Identify which cell holds the provided text, then report its (x, y) central coordinate. 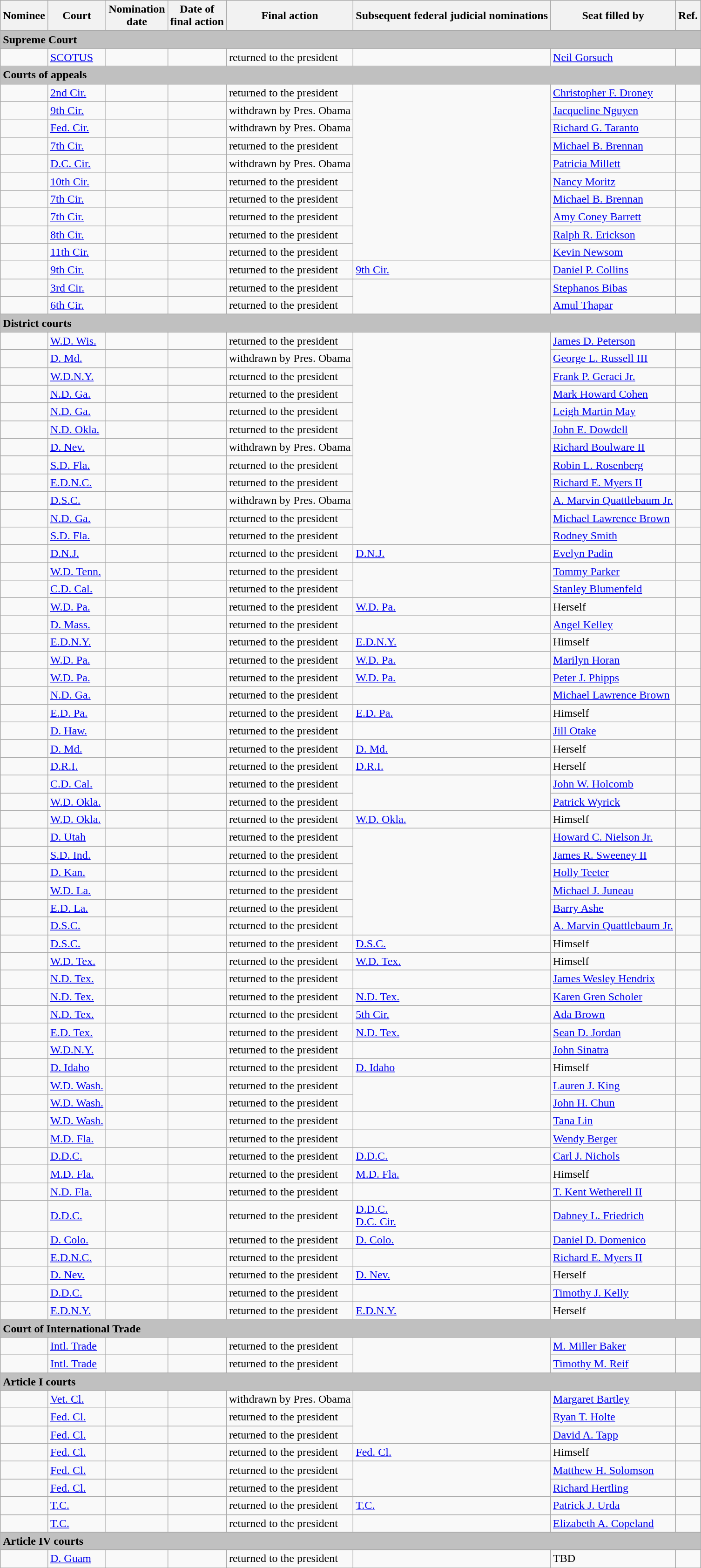
Amy Coney Barrett (613, 217)
M. Miller Baker (613, 1346)
Date offinal action (197, 16)
Court of International Trade (350, 1328)
James D. Peterson (613, 341)
D.C. Cir. (76, 163)
N.D. Okla. (76, 429)
Patrick J. Urda (613, 1506)
Robin L. Rosenberg (613, 465)
5th Cir. (452, 1014)
10th Cir. (76, 181)
District courts (350, 323)
Lauren J. King (613, 1086)
Dabney L. Friedrich (613, 1215)
Sean D. Jordan (613, 1032)
Article I courts (350, 1382)
Nominationdate (137, 16)
Richard Boulware II (613, 447)
E.D. La. (76, 908)
George L. Russell III (613, 359)
Tana Lin (613, 1121)
D. Haw. (76, 731)
Final action (290, 16)
Kevin Newsom (613, 252)
Neil Gorsuch (613, 57)
Ada Brown (613, 1014)
Fed. Cir. (76, 128)
Daniel D. Domenico (613, 1240)
TBD (613, 1559)
John Sinatra (613, 1050)
John E. Dowdell (613, 429)
D. Guam (76, 1559)
6th Cir. (76, 305)
Nancy Moritz (613, 181)
Timothy J. Kelly (613, 1293)
Subsequent federal judicial nominations (452, 16)
Article IV courts (350, 1541)
Ralph R. Erickson (613, 234)
Howard C. Nielson Jr. (613, 837)
Patricia Millett (613, 163)
W.D. Wis. (76, 341)
Court (76, 16)
Supreme Court (350, 40)
W.D. Tenn. (76, 571)
Barry Ashe (613, 908)
3rd Cir. (76, 288)
T. Kent Wetherell II (613, 1192)
W.D. La. (76, 890)
Jacqueline Nguyen (613, 110)
8th Cir. (76, 234)
Patrick Wyrick (613, 801)
James R. Sweeney II (613, 855)
Peter J. Phipps (613, 678)
Leigh Martin May (613, 412)
Richard Hertling (613, 1488)
Amul Thapar (613, 305)
Vet. Cl. (76, 1399)
Stephanos Bibas (613, 288)
Tommy Parker (613, 571)
11th Cir. (76, 252)
Daniel P. Collins (613, 270)
Matthew H. Solomson (613, 1470)
David A. Tapp (613, 1435)
Michael J. Juneau (613, 890)
Holly Teeter (613, 873)
S.D. Ind. (76, 855)
Christopher F. Droney (613, 93)
Stanley Blumenfeld (613, 589)
James Wesley Hendrix (613, 979)
N.D. Fla. (76, 1192)
Jill Otake (613, 731)
Frank P. Geraci Jr. (613, 376)
Ryan T. Holte (613, 1417)
Karen Gren Scholer (613, 997)
D. Mass. (76, 624)
D.D.C. D.C. Cir. (452, 1215)
Nominee (24, 16)
D. Utah (76, 837)
Marilyn Horan (613, 660)
Evelyn Padin (613, 554)
Ref. (688, 16)
Courts of appeals (350, 75)
Mark Howard Cohen (613, 394)
Timothy M. Reif (613, 1364)
Richard G. Taranto (613, 128)
Elizabeth A. Copeland (613, 1523)
Angel Kelley (613, 624)
Wendy Berger (613, 1139)
SCOTUS (76, 57)
Margaret Bartley (613, 1399)
E.D. Tex. (76, 1032)
John H. Chun (613, 1103)
Carl J. Nichols (613, 1156)
Seat filled by (613, 16)
Rodney Smith (613, 536)
John W. Holcomb (613, 784)
D. Kan. (76, 873)
2nd Cir. (76, 93)
